Pinpoint the cell where the given text exists, returning its (X, Y) midpoint coordinate. 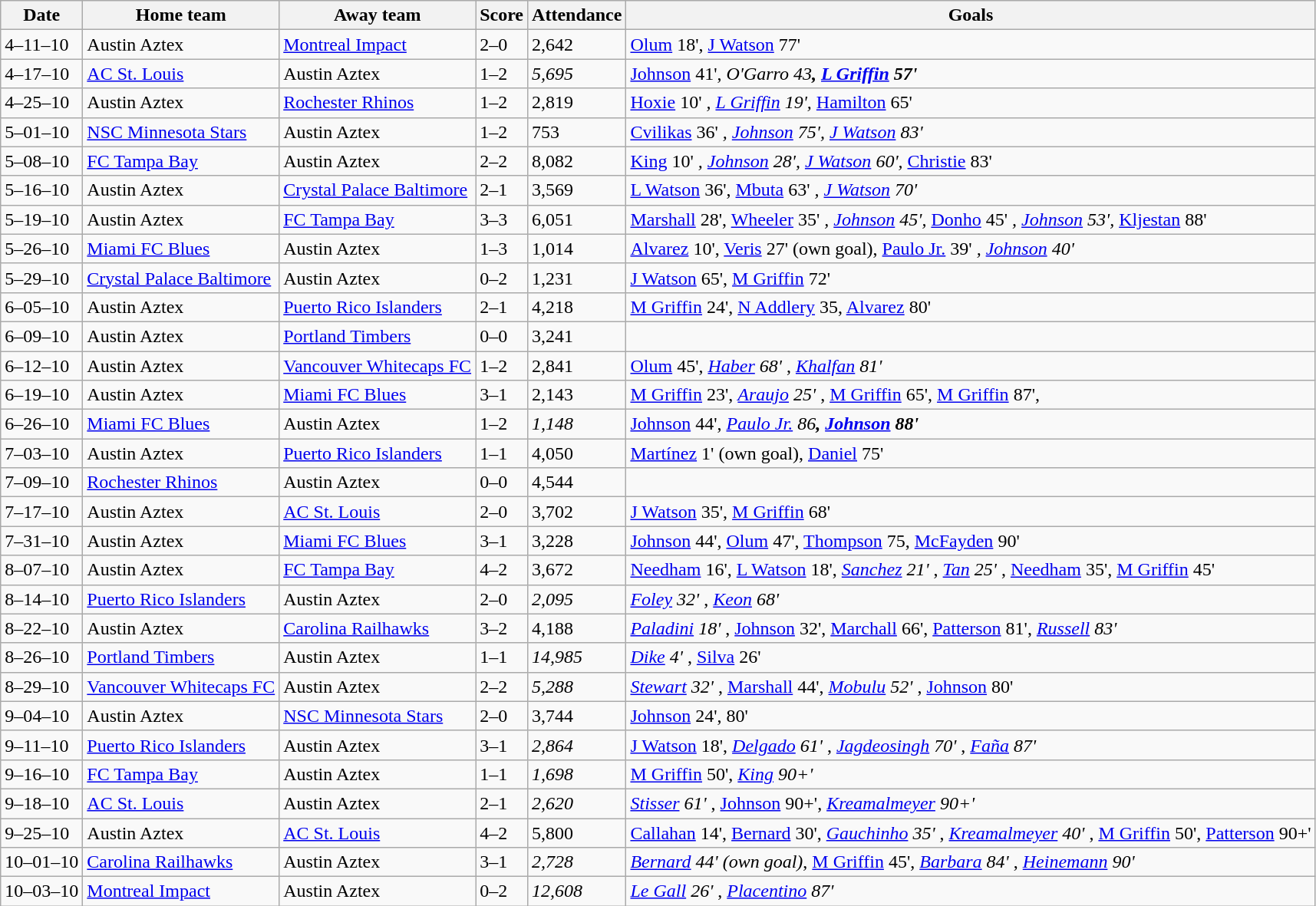
Stewart 32' , Marshall 44', Mobulu 52' , Johnson 80' (971, 687)
J Watson 18', Delgado 61' , Jagdeosingh 70' , Faña 87' (971, 745)
Attendance (577, 15)
Date (41, 15)
9–16–10 (41, 774)
1,698 (577, 774)
4,188 (577, 628)
Score (502, 15)
3,744 (577, 716)
753 (577, 132)
Cvilikas 36' , Johnson 75', J Watson 83' (971, 132)
J Watson 35', M Griffin 68' (971, 512)
6–19–10 (41, 395)
L Watson 36', Mbuta 63' , J Watson 70' (971, 190)
2,841 (577, 366)
4–17–10 (41, 74)
Olum 45', Haber 68' , Khalfan 81' (971, 366)
3,702 (577, 512)
Le Gall 26' , Placentino 87' (971, 891)
Foley 32' , Keon 68' (971, 599)
Bernard 44' (own goal), M Griffin 45', Barbara 84' , Heinemann 90' (971, 862)
M Griffin 23', Araujo 25' , M Griffin 65', M Griffin 87', (971, 395)
2,095 (577, 599)
1–3 (502, 249)
Johnson 44', Olum 47', Thompson 75, McFayden 90' (971, 541)
3,569 (577, 190)
Johnson 24', 80' (971, 716)
M Griffin 50', King 90+' (971, 774)
2,143 (577, 395)
6–05–10 (41, 307)
4,544 (577, 483)
10–03–10 (41, 891)
6–12–10 (41, 366)
8–22–10 (41, 628)
9–04–10 (41, 716)
Dike 4' , Silva 26' (971, 657)
5,800 (577, 832)
5–08–10 (41, 161)
1,014 (577, 249)
5,695 (577, 74)
6,051 (577, 219)
7–09–10 (41, 483)
2,819 (577, 103)
4,050 (577, 453)
7–03–10 (41, 453)
1,148 (577, 424)
4–11–10 (41, 44)
10–01–10 (41, 862)
4,218 (577, 307)
Johnson 41', O'Garro 43, L Griffin 57' (971, 74)
8,082 (577, 161)
3–2 (502, 628)
8–14–10 (41, 599)
7–31–10 (41, 541)
4–25–10 (41, 103)
3–3 (502, 219)
6–26–10 (41, 424)
2,642 (577, 44)
12,608 (577, 891)
Needham 16', L Watson 18', Sanchez 21' , Tan 25' , Needham 35', M Griffin 45' (971, 570)
Martínez 1' (own goal), Daniel 75' (971, 453)
Johnson 44', Paulo Jr. 86, Johnson 88' (971, 424)
5,288 (577, 687)
Olum 18', J Watson 77' (971, 44)
Goals (971, 15)
M Griffin 24', N Addlery 35, Alvarez 80' (971, 307)
3,241 (577, 336)
8–29–10 (41, 687)
Home team (181, 15)
14,985 (577, 657)
2,864 (577, 745)
5–01–10 (41, 132)
1,231 (577, 278)
6–09–10 (41, 336)
King 10' , Johnson 28', J Watson 60', Christie 83' (971, 161)
3,672 (577, 570)
5–16–10 (41, 190)
Paladini 18' , Johnson 32', Marchall 66', Patterson 81', Russell 83' (971, 628)
5–26–10 (41, 249)
Away team (378, 15)
9–18–10 (41, 803)
7–17–10 (41, 512)
Alvarez 10', Veris 27' (own goal), Paulo Jr. 39' , Johnson 40' (971, 249)
3,228 (577, 541)
Marshall 28', Wheeler 35' , Johnson 45', Donho 45' , Johnson 53', Kljestan 88' (971, 219)
Hoxie 10' , L Griffin 19', Hamilton 65' (971, 103)
9–25–10 (41, 832)
J Watson 65', M Griffin 72' (971, 278)
8–26–10 (41, 657)
8–07–10 (41, 570)
9–11–10 (41, 745)
Stisser 61' , Johnson 90+', Kreamalmeyer 90+' (971, 803)
5–19–10 (41, 219)
Callahan 14', Bernard 30', Gauchinho 35' , Kreamalmeyer 40' , M Griffin 50', Patterson 90+' (971, 832)
2,728 (577, 862)
5–29–10 (41, 278)
2,620 (577, 803)
